Search for the cell housing the specified text and yield its (X, Y) center coordinate. 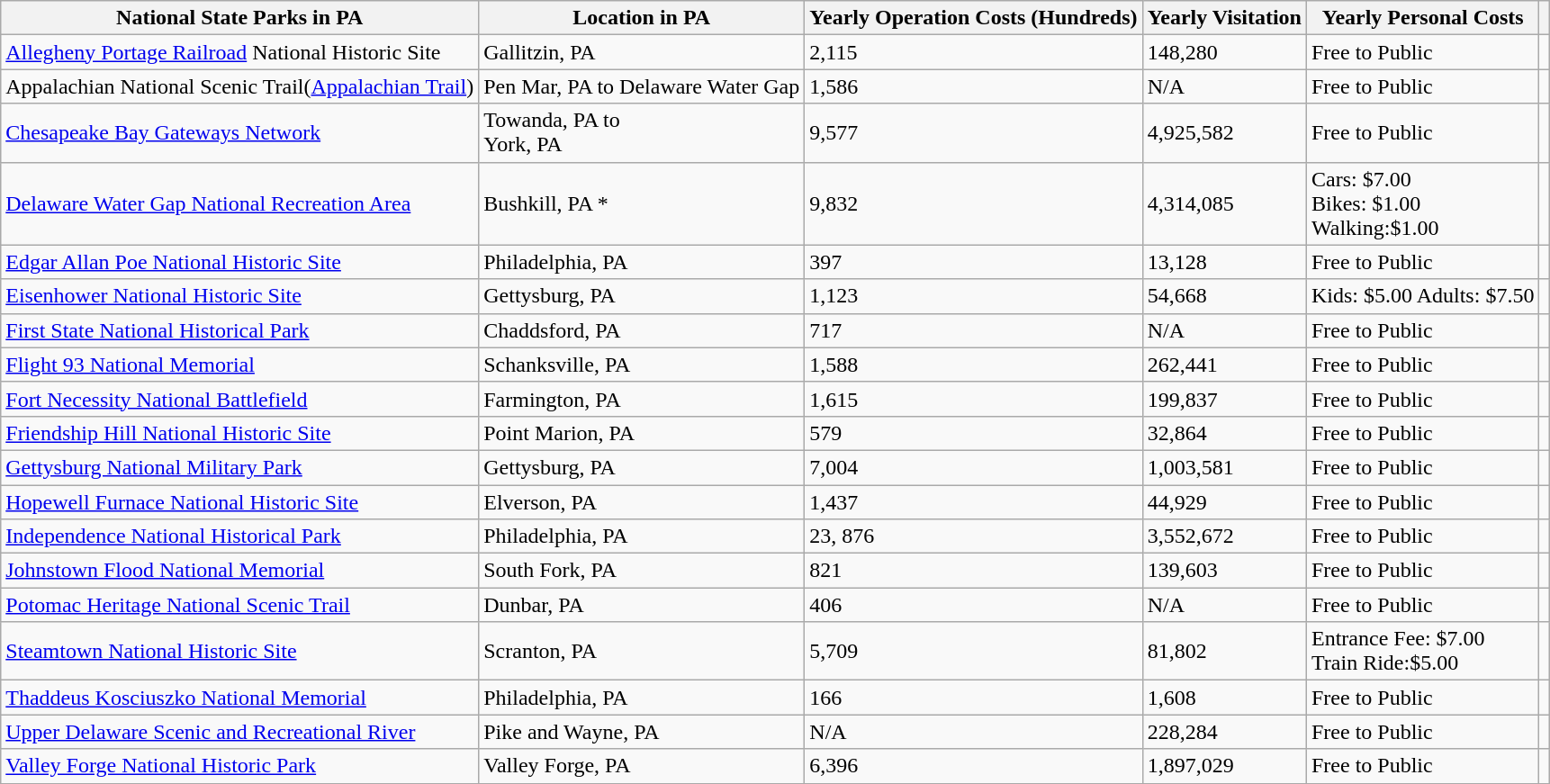
Elverson, PA (642, 501)
Yearly Operation Costs (Hundreds) (974, 18)
Chesapeake Bay Gateways Network (239, 133)
13,128 (1224, 262)
Fort Necessity National Battlefield (239, 399)
1,003,581 (1224, 467)
First State National Historical Park (239, 330)
Edgar Allan Poe National Historic Site (239, 262)
Pike and Wayne, PA (642, 732)
5,709 (974, 652)
32,864 (1224, 433)
397 (974, 262)
148,280 (1224, 52)
Independence National Historical Park (239, 536)
81,802 (1224, 652)
Friendship Hill National Historic Site (239, 433)
Farmington, PA (642, 399)
Allegheny Portage Railroad National Historic Site (239, 52)
Valley Forge National Historic Park (239, 766)
Gettysburg National Military Park (239, 467)
South Fork, PA (642, 571)
7,004 (974, 467)
23, 876 (974, 536)
Delaware Water Gap National Recreation Area (239, 203)
Gallitzin, PA (642, 52)
199,837 (1224, 399)
Flight 93 National Memorial (239, 365)
Cars: $7.00Bikes: $1.00Walking:$1.00 (1422, 203)
Scranton, PA (642, 652)
Bushkill, PA * (642, 203)
Upper Delaware Scenic and Recreational River (239, 732)
1,586 (974, 86)
262,441 (1224, 365)
1,897,029 (1224, 766)
1,615 (974, 399)
1,437 (974, 501)
1,588 (974, 365)
717 (974, 330)
1,608 (1224, 698)
Steamtown National Historic Site (239, 652)
579 (974, 433)
3,552,672 (1224, 536)
1,123 (974, 296)
Kids: $5.00 Adults: $7.50 (1422, 296)
Thaddeus Kosciuszko National Memorial (239, 698)
54,668 (1224, 296)
9,832 (974, 203)
9,577 (974, 133)
44,929 (1224, 501)
National State Parks in PA (239, 18)
821 (974, 571)
6,396 (974, 766)
Eisenhower National Historic Site (239, 296)
Appalachian National Scenic Trail(Appalachian Trail) (239, 86)
Location in PA (642, 18)
Chaddsford, PA (642, 330)
406 (974, 605)
Yearly Visitation (1224, 18)
Entrance Fee: $7.00Train Ride:$5.00 (1422, 652)
Towanda, PA toYork, PA (642, 133)
Potomac Heritage National Scenic Trail (239, 605)
4,314,085 (1224, 203)
Pen Mar, PA to Delaware Water Gap (642, 86)
Hopewell Furnace National Historic Site (239, 501)
Point Marion, PA (642, 433)
2,115 (974, 52)
228,284 (1224, 732)
Valley Forge, PA (642, 766)
4,925,582 (1224, 133)
166 (974, 698)
139,603 (1224, 571)
Yearly Personal Costs (1422, 18)
Schanksville, PA (642, 365)
Dunbar, PA (642, 605)
Johnstown Flood National Memorial (239, 571)
